From the cell containing the given text, extract its center point as (x, y) coordinate. 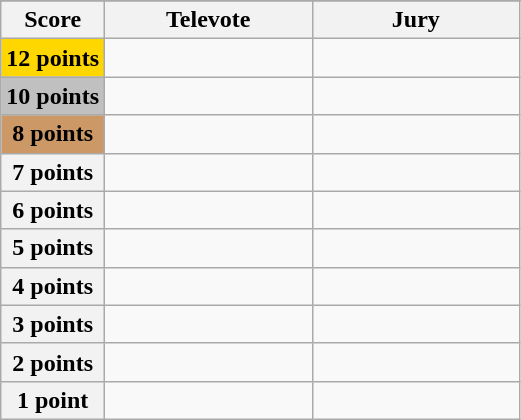
4 points (53, 286)
8 points (53, 134)
5 points (53, 248)
6 points (53, 210)
1 point (53, 400)
Jury (416, 20)
Televote (209, 20)
7 points (53, 172)
3 points (53, 324)
Score (53, 20)
2 points (53, 362)
10 points (53, 96)
12 points (53, 58)
